Locate the cell with the specified text and output its (X, Y) center coordinate. 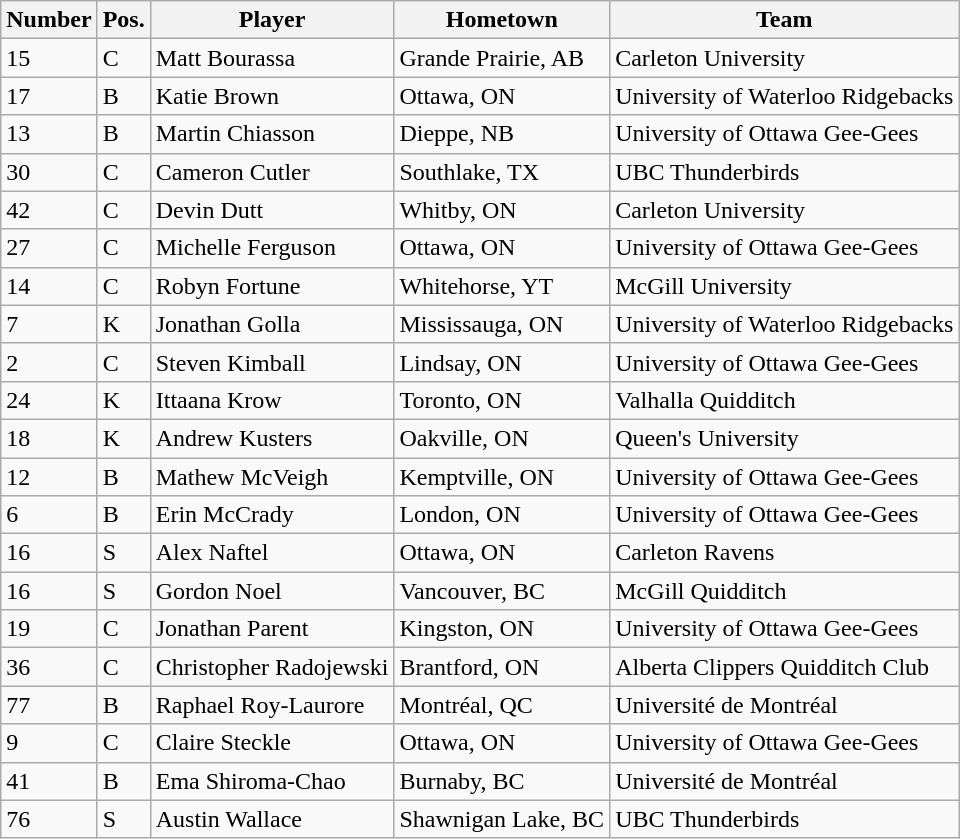
Carleton Ravens (784, 553)
Player (272, 20)
Claire Steckle (272, 743)
Hometown (502, 20)
Martin Chiasson (272, 134)
Gordon Noel (272, 591)
9 (49, 743)
Steven Kimball (272, 362)
Michelle Ferguson (272, 248)
24 (49, 400)
Raphael Roy-Laurore (272, 705)
Toronto, ON (502, 400)
Mathew McVeigh (272, 477)
36 (49, 667)
Katie Brown (272, 96)
7 (49, 324)
77 (49, 705)
Devin Dutt (272, 210)
Mississauga, ON (502, 324)
London, ON (502, 515)
Andrew Kusters (272, 438)
Alberta Clippers Quidditch Club (784, 667)
Oakville, ON (502, 438)
Ittaana Krow (272, 400)
Jonathan Parent (272, 629)
Grande Prairie, AB (502, 58)
Montréal, QC (502, 705)
Jonathan Golla (272, 324)
6 (49, 515)
Valhalla Quidditch (784, 400)
27 (49, 248)
Matt Bourassa (272, 58)
Lindsay, ON (502, 362)
2 (49, 362)
Southlake, TX (502, 172)
Burnaby, BC (502, 781)
Shawnigan Lake, BC (502, 819)
19 (49, 629)
Whitby, ON (502, 210)
41 (49, 781)
42 (49, 210)
Number (49, 20)
13 (49, 134)
Erin McCrady (272, 515)
Cameron Cutler (272, 172)
Alex Naftel (272, 553)
30 (49, 172)
Christopher Radojewski (272, 667)
18 (49, 438)
Pos. (124, 20)
17 (49, 96)
76 (49, 819)
Austin Wallace (272, 819)
Brantford, ON (502, 667)
Robyn Fortune (272, 286)
Team (784, 20)
Kingston, ON (502, 629)
12 (49, 477)
Kemptville, ON (502, 477)
McGill Quidditch (784, 591)
Whitehorse, YT (502, 286)
Ema Shiroma-Chao (272, 781)
14 (49, 286)
Dieppe, NB (502, 134)
15 (49, 58)
McGill University (784, 286)
Queen's University (784, 438)
Vancouver, BC (502, 591)
